Capture the cell that displays the provided text and extract its [X, Y] central coordinate. 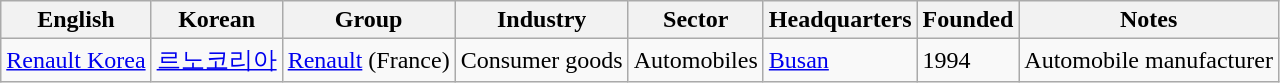
1994 [968, 60]
Group [368, 20]
Founded [968, 20]
Industry [542, 20]
Automobiles [696, 60]
Renault Korea [76, 60]
르노코리아 [216, 60]
Sector [696, 20]
English [76, 20]
Automobile manufacturer [1149, 60]
Busan [840, 60]
Korean [216, 20]
Consumer goods [542, 60]
Headquarters [840, 20]
Renault (France) [368, 60]
Notes [1149, 20]
